Capture the cell that displays the provided text and extract its (x, y) central coordinate. 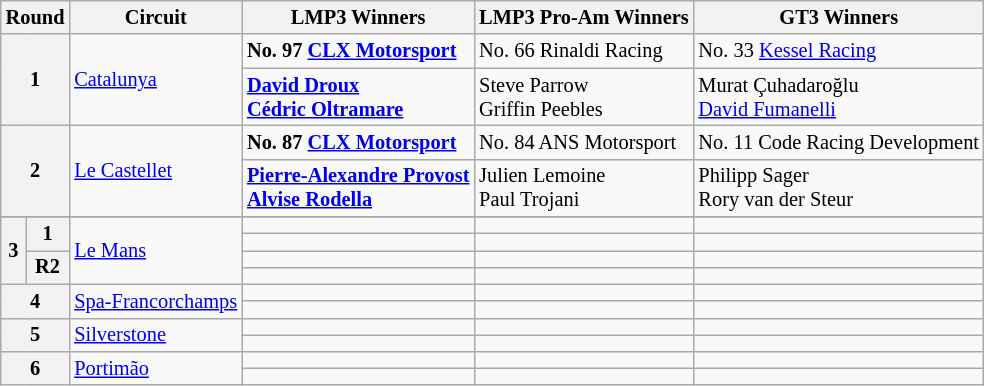
LMP3 Winners (358, 17)
No. 66 Rinaldi Racing (584, 51)
R2 (48, 267)
No. 97 CLX Motorsport (358, 51)
3 (14, 250)
Spa-Francorchamps (156, 301)
Portimão (156, 368)
No. 84 ANS Motorsport (584, 142)
Round (36, 17)
No. 33 Kessel Racing (839, 51)
5 (36, 335)
Murat Çuhadaroğlu David Fumanelli (839, 97)
4 (36, 301)
Silverstone (156, 335)
6 (36, 368)
Pierre-Alexandre Provost Alvise Rodella (358, 188)
Le Castellet (156, 170)
Philipp Sager Rory van der Steur (839, 188)
David Droux Cédric Oltramare (358, 97)
GT3 Winners (839, 17)
LMP3 Pro-Am Winners (584, 17)
Steve Parrow Griffin Peebles (584, 97)
2 (36, 170)
No. 87 CLX Motorsport (358, 142)
Le Mans (156, 250)
Catalunya (156, 80)
Circuit (156, 17)
Julien Lemoine Paul Trojani (584, 188)
No. 11 Code Racing Development (839, 142)
